Capture the cell that displays the provided text and extract its [X, Y] central coordinate. 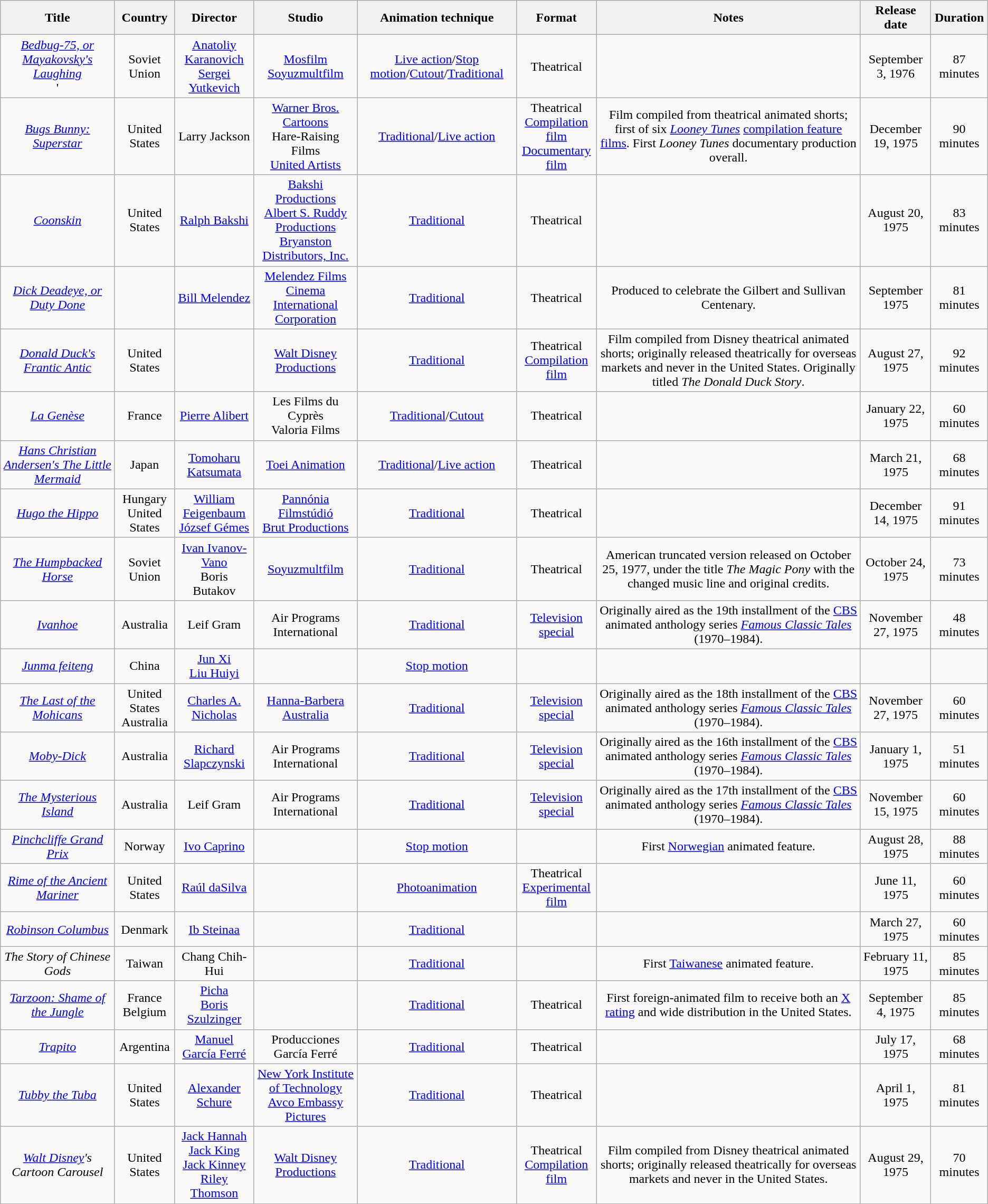
Soyuzmultfilm [306, 569]
Toei Animation [306, 464]
Originally aired as the 18th installment of the CBS animated anthology series Famous Classic Tales (1970–1984). [728, 707]
Rime of the Ancient Mariner [58, 888]
Dick Deadeye, or Duty Done [58, 298]
Hugo the Hippo [58, 513]
Ivo Caprino [214, 847]
Japan [145, 464]
France Belgium [145, 1005]
Jack Hannah Jack King Jack Kinney Riley Thomson [214, 1165]
Animation technique [437, 18]
Trapito [58, 1046]
Denmark [145, 929]
The Last of the Mohicans [58, 707]
Title [58, 18]
Country [145, 18]
Pierre Alibert [214, 416]
Pinchcliffe Grand Prix [58, 847]
Originally aired as the 17th installment of the CBS animated anthology series Famous Classic Tales (1970–1984). [728, 805]
90 minutes [959, 136]
France [145, 416]
87 minutes [959, 67]
Walt Disney's Cartoon Carousel [58, 1165]
Mosfilm Soyuzmultfilm [306, 67]
88 minutes [959, 847]
American truncated version released on October 25, 1977, under the title The Magic Pony with the changed music line and original credits. [728, 569]
December 14, 1975 [896, 513]
Notes [728, 18]
August 29, 1975 [896, 1165]
Tubby the Tuba [58, 1095]
Ib Steinaa [214, 929]
April 1, 1975 [896, 1095]
First Norwegian animated feature. [728, 847]
51 minutes [959, 756]
October 24, 1975 [896, 569]
February 11, 1975 [896, 964]
Studio [306, 18]
January 1, 1975 [896, 756]
July 17, 1975 [896, 1046]
Hans Christian Andersen's The Little Mermaid [58, 464]
Taiwan [145, 964]
The Humpbacked Horse [58, 569]
Tomoharu Katsumata [214, 464]
Theatrical Compilation film Documentary film [556, 136]
Charles A. Nicholas [214, 707]
William Feigenbaum József Gémes [214, 513]
December 19, 1975 [896, 136]
Bugs Bunny: Superstar [58, 136]
Ivan Ivanov-Vano Boris Butakov [214, 569]
September 1975 [896, 298]
Bakshi Productions Albert S. Ruddy Productions Bryanston Distributors, Inc. [306, 221]
92 minutes [959, 360]
Duration [959, 18]
Producciones García Ferré [306, 1046]
The Mysterious Island [58, 805]
New York Institute of Technology Avco Embassy Pictures [306, 1095]
Warner Bros. Cartoons Hare-Raising Films United Artists [306, 136]
Hanna-Barbera Australia [306, 707]
Release date [896, 18]
Jun Xi Liu Huiyi [214, 666]
March 27, 1975 [896, 929]
Originally aired as the 19th installment of the CBS animated anthology series Famous Classic Tales (1970–1984). [728, 624]
Norway [145, 847]
73 minutes [959, 569]
China [145, 666]
November 15, 1975 [896, 805]
Photoanimation [437, 888]
Alexander Schure [214, 1095]
Larry Jackson [214, 136]
La Genèse [58, 416]
Ivanhoe [58, 624]
Argentina [145, 1046]
March 21, 1975 [896, 464]
August 27, 1975 [896, 360]
Junma feiteng [58, 666]
Produced to celebrate the Gilbert and Sullivan Centenary. [728, 298]
Picha Boris Szulzinger [214, 1005]
Les Films du Cyprès Valoria Films [306, 416]
First foreign-animated film to receive both an X rating and wide distribution in the United States. [728, 1005]
Pannónia Filmstúdió Brut Productions [306, 513]
Tarzoon: Shame of the Jungle [58, 1005]
Richard Slapczynski [214, 756]
United States Australia [145, 707]
August 20, 1975 [896, 221]
Director [214, 18]
48 minutes [959, 624]
Melendez Films Cinema International Corporation [306, 298]
Manuel García Ferré [214, 1046]
Robinson Columbus [58, 929]
Ralph Bakshi [214, 221]
91 minutes [959, 513]
Raúl daSilva [214, 888]
August 28, 1975 [896, 847]
Live action/Stop motion/Cutout/Traditional [437, 67]
Bill Melendez [214, 298]
June 11, 1975 [896, 888]
Chang Chih-Hui [214, 964]
September 3, 1976 [896, 67]
Donald Duck's Frantic Antic [58, 360]
Theatrical Experimental film [556, 888]
January 22, 1975 [896, 416]
The Story of Chinese Gods [58, 964]
Film compiled from Disney theatrical animated shorts; originally released theatrically for overseas markets and never in the United States. [728, 1165]
Originally aired as the 16th installment of the CBS animated anthology series Famous Classic Tales (1970–1984). [728, 756]
Bedbug-75, or Mayakovsky's Laughing ' [58, 67]
Anatoliy Karanovich Sergei Yutkevich [214, 67]
Moby-Dick [58, 756]
Format [556, 18]
First Taiwanese animated feature. [728, 964]
September 4, 1975 [896, 1005]
Traditional/Cutout [437, 416]
Coonskin [58, 221]
Hungary United States [145, 513]
70 minutes [959, 1165]
83 minutes [959, 221]
